Detect which cell encompasses the target text, then output its [X, Y] center coordinate. 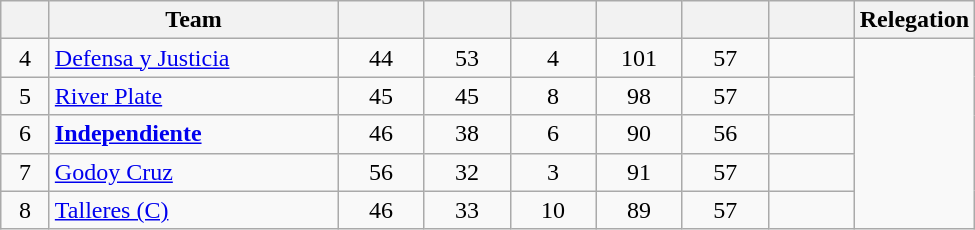
89 [639, 210]
91 [639, 172]
5 [26, 96]
44 [381, 58]
98 [639, 96]
53 [467, 58]
Talleres (C) [194, 210]
3 [553, 172]
Relegation [914, 20]
Independiente [194, 134]
River Plate [194, 96]
10 [553, 210]
33 [467, 210]
7 [26, 172]
101 [639, 58]
Team [194, 20]
38 [467, 134]
Defensa y Justicia [194, 58]
32 [467, 172]
90 [639, 134]
Godoy Cruz [194, 172]
